Provide the (x, y) coordinate of the cell's center where the given text is located.  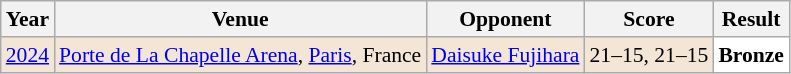
21–15, 21–15 (648, 55)
Year (28, 19)
Porte de La Chapelle Arena, Paris, France (240, 55)
Bronze (751, 55)
Venue (240, 19)
Opponent (505, 19)
2024 (28, 55)
Daisuke Fujihara (505, 55)
Score (648, 19)
Result (751, 19)
